Scan for the cell matching the given text and deliver its (x, y) coordinate at center. 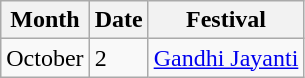
Gandhi Jayanti (226, 58)
Date (118, 20)
2 (118, 58)
Month (45, 20)
Festival (226, 20)
October (45, 58)
